Output the (X, Y) coordinate of the center of the cell containing the given text.  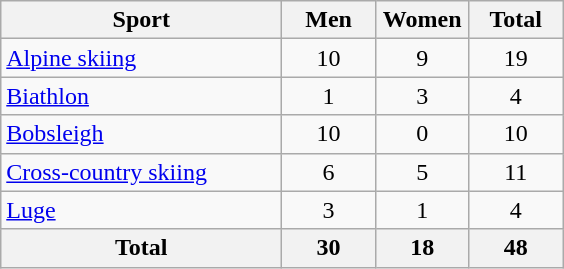
5 (422, 172)
9 (422, 58)
11 (516, 172)
19 (516, 58)
30 (329, 248)
Women (422, 20)
Alpine skiing (142, 58)
6 (329, 172)
Bobsleigh (142, 134)
48 (516, 248)
18 (422, 248)
0 (422, 134)
Men (329, 20)
Luge (142, 210)
Sport (142, 20)
Cross-country skiing (142, 172)
Biathlon (142, 96)
